Return the (X, Y) coordinate for the center point of the cell that contains the specified text.  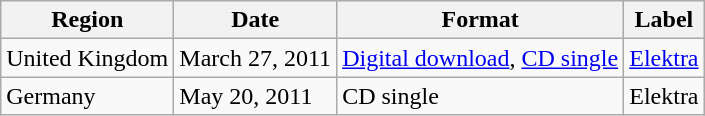
United Kingdom (88, 58)
Region (88, 20)
CD single (480, 96)
Format (480, 20)
Digital download, CD single (480, 58)
Germany (88, 96)
Label (664, 20)
May 20, 2011 (256, 96)
Date (256, 20)
March 27, 2011 (256, 58)
